Search for the cell housing the specified text and yield its [X, Y] center coordinate. 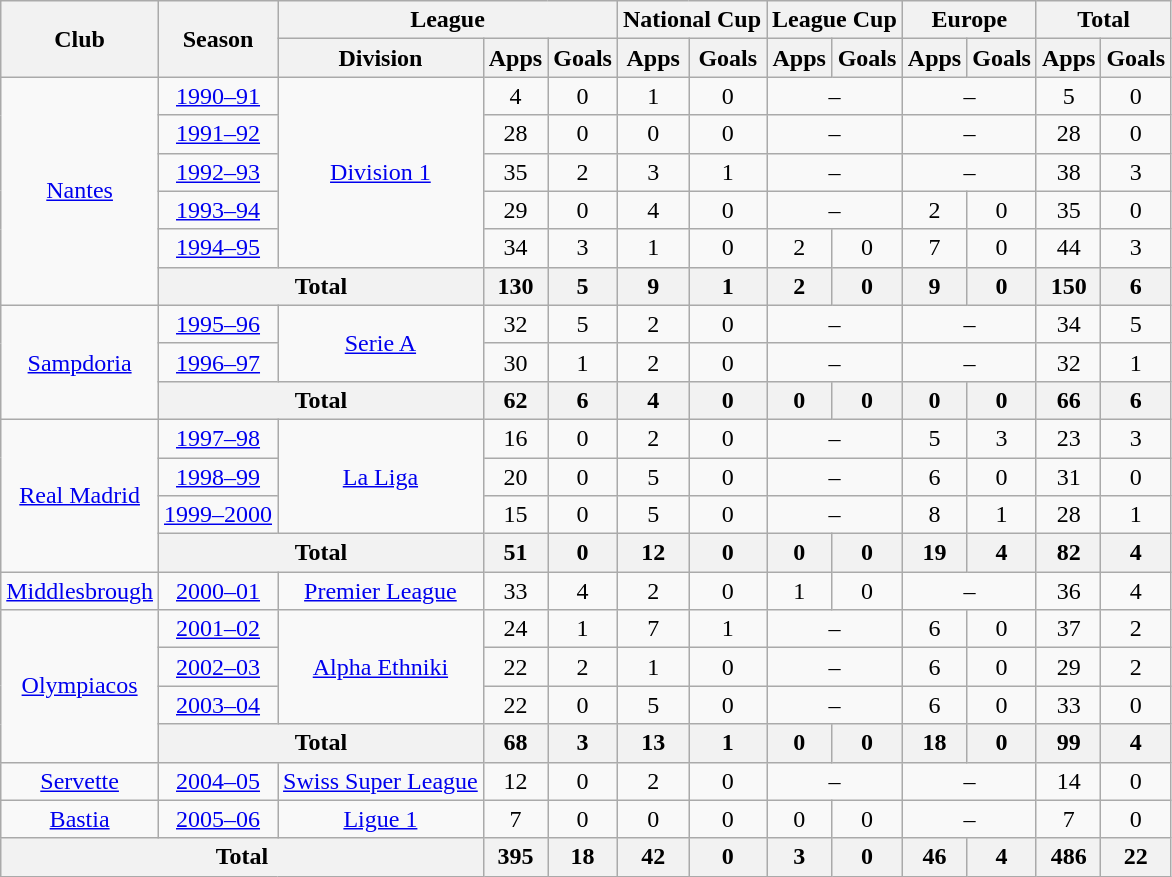
24 [515, 629]
League Cup [835, 20]
1992–93 [218, 172]
51 [515, 553]
2002–03 [218, 667]
1995–96 [218, 324]
42 [653, 857]
1999–2000 [218, 515]
20 [515, 477]
130 [515, 286]
37 [1068, 629]
2003–04 [218, 705]
38 [1068, 172]
2001–02 [218, 629]
Ligue 1 [381, 819]
Bastia [80, 819]
Division [381, 58]
44 [1068, 248]
16 [515, 438]
2004–05 [218, 781]
150 [1068, 286]
Swiss Super League [381, 781]
30 [515, 362]
1990–91 [218, 96]
99 [1068, 743]
Olympiacos [80, 686]
15 [515, 515]
31 [1068, 477]
1996–97 [218, 362]
Sampdoria [80, 362]
1994–95 [218, 248]
68 [515, 743]
14 [1068, 781]
66 [1068, 400]
1998–99 [218, 477]
Alpha Ethniki [381, 667]
Season [218, 39]
13 [653, 743]
395 [515, 857]
National Cup [692, 20]
Serie A [381, 343]
8 [934, 515]
Premier League [381, 591]
1993–94 [218, 210]
Real Madrid [80, 495]
League [448, 20]
23 [1068, 438]
62 [515, 400]
2000–01 [218, 591]
Club [80, 39]
Servette [80, 781]
82 [1068, 553]
2005–06 [218, 819]
Division 1 [381, 172]
Middlesbrough [80, 591]
La Liga [381, 476]
486 [1068, 857]
1997–98 [218, 438]
36 [1068, 591]
46 [934, 857]
19 [934, 553]
Europe [969, 20]
Nantes [80, 191]
1991–92 [218, 134]
